Search for the cell housing the specified text and yield its [x, y] center coordinate. 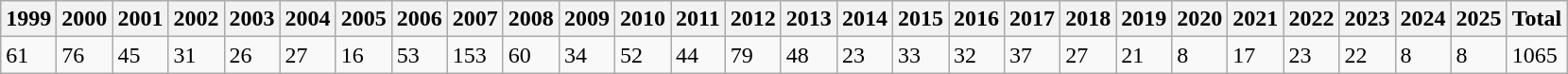
2005 [363, 19]
153 [474, 55]
2013 [809, 19]
2018 [1089, 19]
44 [698, 55]
2015 [921, 19]
2002 [197, 19]
22 [1367, 55]
2007 [474, 19]
45 [140, 55]
76 [85, 55]
21 [1144, 55]
34 [586, 55]
2020 [1200, 19]
2012 [752, 19]
1999 [28, 19]
53 [420, 55]
2008 [531, 19]
2001 [140, 19]
2003 [251, 19]
2019 [1144, 19]
2022 [1312, 19]
2000 [85, 19]
2017 [1032, 19]
52 [643, 55]
61 [28, 55]
2016 [977, 19]
32 [977, 55]
33 [921, 55]
2024 [1423, 19]
2010 [643, 19]
2025 [1478, 19]
2006 [420, 19]
48 [809, 55]
Total [1537, 19]
26 [251, 55]
17 [1255, 55]
2004 [308, 19]
2023 [1367, 19]
79 [752, 55]
2011 [698, 19]
37 [1032, 55]
31 [197, 55]
2009 [586, 19]
60 [531, 55]
2021 [1255, 19]
16 [363, 55]
1065 [1537, 55]
2014 [864, 19]
